Locate the cell with the specified text and output its (x, y) center coordinate. 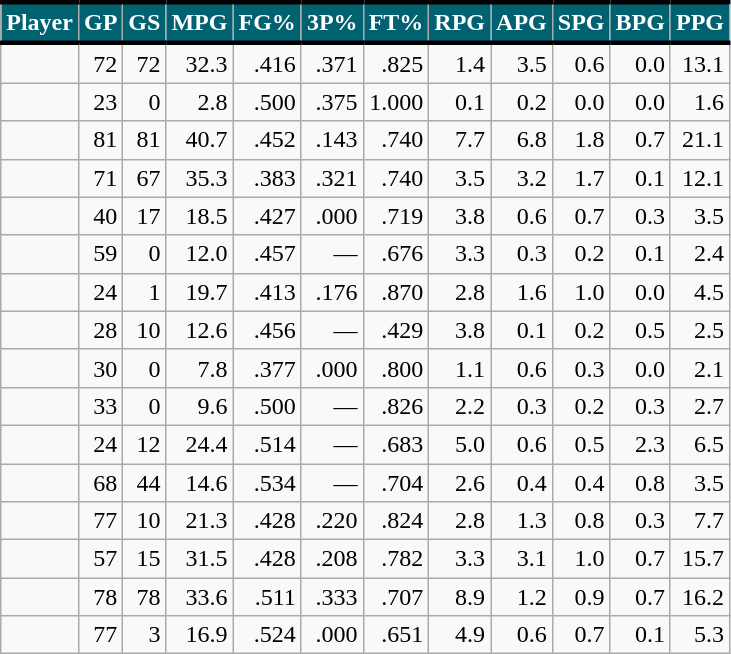
1.7 (581, 178)
6.8 (522, 140)
31.5 (200, 559)
30 (100, 368)
.383 (267, 178)
.321 (332, 178)
FT% (396, 22)
.176 (332, 292)
0.9 (581, 597)
13.1 (700, 63)
5.3 (700, 635)
1.000 (396, 102)
15.7 (700, 559)
19.7 (200, 292)
40 (100, 216)
14.6 (200, 483)
21.3 (200, 521)
SPG (581, 22)
.511 (267, 597)
.456 (267, 330)
12.1 (700, 178)
5.0 (460, 444)
.826 (396, 406)
3P% (332, 22)
GS (144, 22)
.870 (396, 292)
18.5 (200, 216)
40.7 (200, 140)
4.5 (700, 292)
44 (144, 483)
67 (144, 178)
12.6 (200, 330)
.371 (332, 63)
.375 (332, 102)
.452 (267, 140)
.782 (396, 559)
.719 (396, 216)
.208 (332, 559)
.825 (396, 63)
RPG (460, 22)
59 (100, 254)
3.2 (522, 178)
2.4 (700, 254)
2.1 (700, 368)
.220 (332, 521)
2.7 (700, 406)
17 (144, 216)
.514 (267, 444)
12 (144, 444)
2.5 (700, 330)
MPG (200, 22)
.416 (267, 63)
.457 (267, 254)
6.5 (700, 444)
8.9 (460, 597)
Player (40, 22)
57 (100, 559)
2.2 (460, 406)
2.6 (460, 483)
3 (144, 635)
GP (100, 22)
.524 (267, 635)
.429 (396, 330)
.676 (396, 254)
.377 (267, 368)
33 (100, 406)
1 (144, 292)
.413 (267, 292)
4.9 (460, 635)
15 (144, 559)
.683 (396, 444)
PPG (700, 22)
BPG (640, 22)
16.2 (700, 597)
7.8 (200, 368)
APG (522, 22)
23 (100, 102)
16.9 (200, 635)
35.3 (200, 178)
12.0 (200, 254)
1.4 (460, 63)
.824 (396, 521)
1.2 (522, 597)
.707 (396, 597)
.651 (396, 635)
.333 (332, 597)
71 (100, 178)
.427 (267, 216)
.704 (396, 483)
1.1 (460, 368)
2.3 (640, 444)
68 (100, 483)
1.8 (581, 140)
32.3 (200, 63)
33.6 (200, 597)
1.3 (522, 521)
24.4 (200, 444)
9.6 (200, 406)
FG% (267, 22)
.143 (332, 140)
3.1 (522, 559)
21.1 (700, 140)
.534 (267, 483)
.800 (396, 368)
28 (100, 330)
